From the cell containing the given text, extract its center point as [X, Y] coordinate. 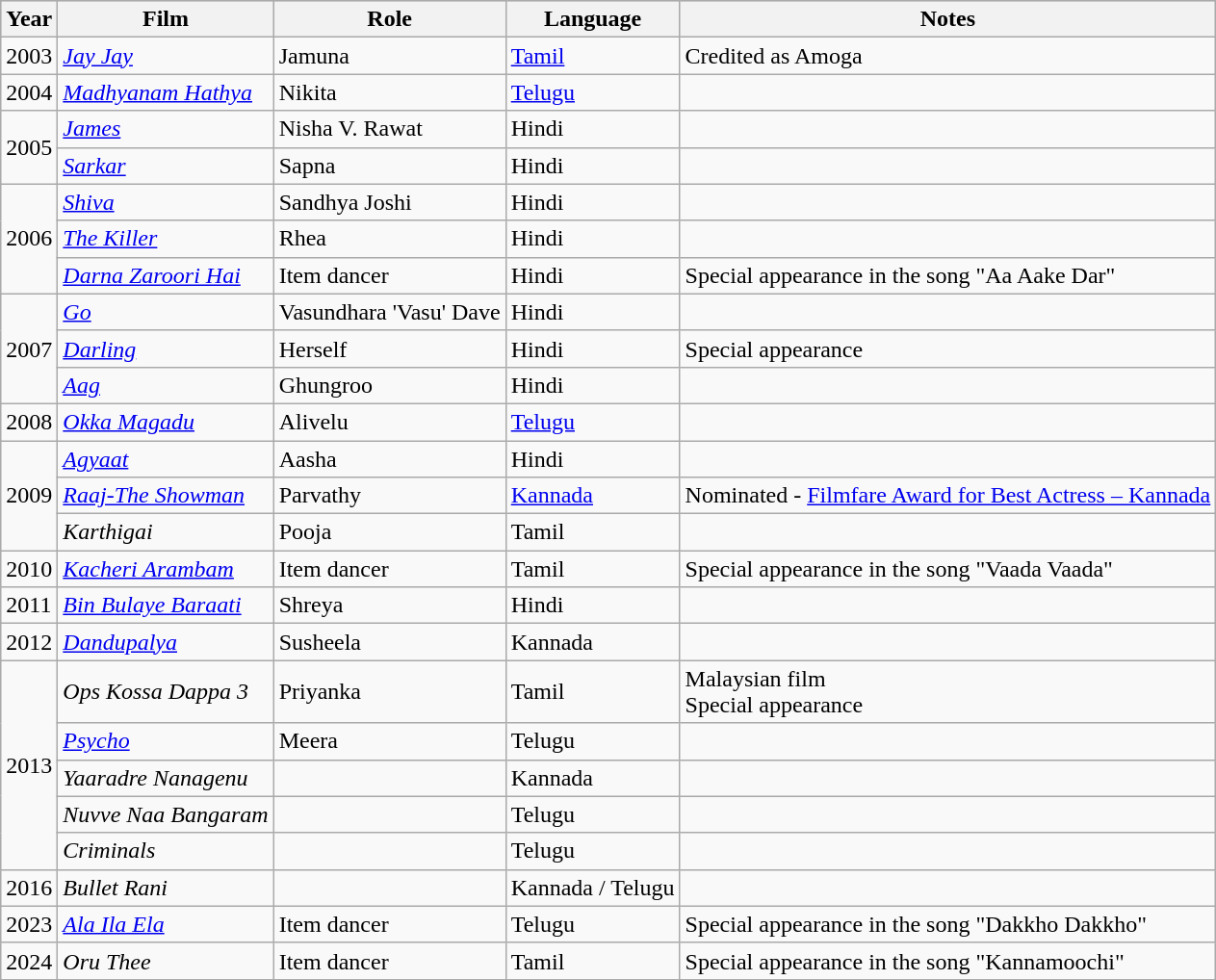
Malaysian filmSpecial appearance [947, 691]
2013 [29, 764]
Jamuna [389, 56]
Priyanka [389, 691]
Meera [389, 741]
2008 [29, 422]
The Killer [166, 239]
Language [593, 19]
Year [29, 19]
Aasha [389, 459]
Go [166, 312]
2004 [29, 92]
Special appearance in the song "Dakkho Dakkho" [947, 924]
2007 [29, 348]
Darna Zaroori Hai [166, 275]
Vasundhara 'Vasu' Dave [389, 312]
Agyaat [166, 459]
2003 [29, 56]
Ala Ila Ela [166, 924]
Credited as Amoga [947, 56]
2024 [29, 961]
Nikita [389, 92]
Special appearance in the song "Aa Aake Dar" [947, 275]
Madhyanam Hathya [166, 92]
Nuvve Naa Bangaram [166, 814]
Kacheri Arambam [166, 569]
Psycho [166, 741]
Sapna [389, 166]
Raaj-The Showman [166, 496]
Shiva [166, 202]
Pooja [389, 532]
Kannada / Telugu [593, 888]
Karthigai [166, 532]
Darling [166, 348]
2023 [29, 924]
Film [166, 19]
Criminals [166, 851]
Shreya [389, 606]
Herself [389, 348]
2009 [29, 496]
Role [389, 19]
Special appearance [947, 348]
Dandupalya [166, 642]
Sarkar [166, 166]
Yaaradre Nanagenu [166, 778]
Susheela [389, 642]
Jay Jay [166, 56]
Notes [947, 19]
Aag [166, 385]
2006 [29, 239]
Bullet Rani [166, 888]
James [166, 129]
Ops Kossa Dappa 3 [166, 691]
2011 [29, 606]
2010 [29, 569]
Rhea [389, 239]
Bin Bulaye Baraati [166, 606]
Alivelu [389, 422]
Special appearance in the song "Kannamoochi" [947, 961]
2005 [29, 147]
Okka Magadu [166, 422]
Nominated - Filmfare Award for Best Actress – Kannada [947, 496]
Ghungroo [389, 385]
2012 [29, 642]
Nisha V. Rawat [389, 129]
Special appearance in the song "Vaada Vaada" [947, 569]
Oru Thee [166, 961]
Sandhya Joshi [389, 202]
2016 [29, 888]
Parvathy [389, 496]
